Locate the cell with the specified text and output its [X, Y] center coordinate. 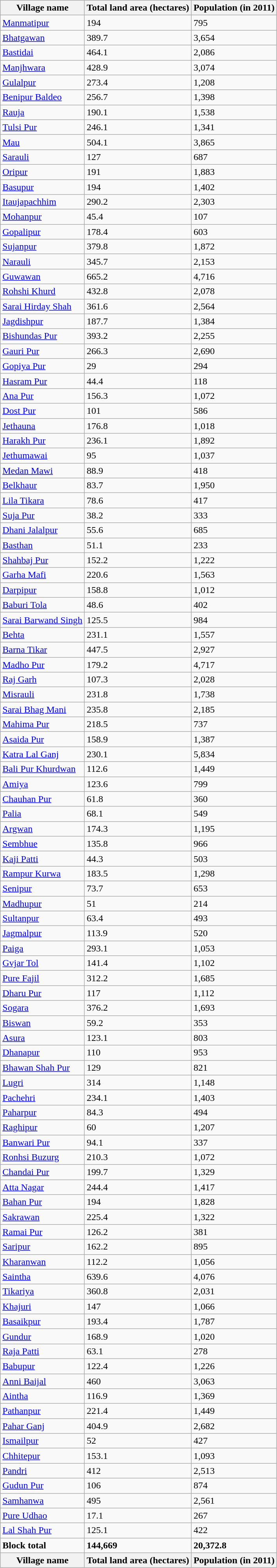
1,883 [234, 172]
51 [138, 903]
402 [234, 605]
379.8 [138, 247]
Raj Garh [42, 680]
966 [234, 844]
2,561 [234, 1501]
1,112 [234, 993]
Samhanwa [42, 1501]
1,329 [234, 1172]
144,669 [138, 1545]
Belkhaur [42, 486]
3,074 [234, 67]
603 [234, 232]
360 [234, 799]
174.3 [138, 829]
2,564 [234, 306]
51.1 [138, 545]
Bishundas Pur [42, 336]
653 [234, 888]
48.6 [138, 605]
191 [138, 172]
Babupur [42, 1366]
78.6 [138, 500]
Saripur [42, 1247]
874 [234, 1486]
63.4 [138, 919]
Pure Fajil [42, 978]
110 [138, 1053]
116.9 [138, 1396]
503 [234, 859]
447.5 [138, 649]
122.4 [138, 1366]
113.9 [138, 933]
68.1 [138, 814]
Bhatgawan [42, 38]
244.4 [138, 1187]
Medan Mawi [42, 471]
126.2 [138, 1232]
1,020 [234, 1336]
Ismailpur [42, 1441]
Mau [42, 142]
125.5 [138, 620]
106 [138, 1486]
1,056 [234, 1262]
178.4 [138, 232]
123.1 [138, 1038]
Madho Pur [42, 665]
Banwari Pur [42, 1142]
44.4 [138, 381]
235.8 [138, 709]
Atta Nagar [42, 1187]
360.8 [138, 1292]
417 [234, 500]
236.1 [138, 441]
Gopiya Pur [42, 366]
353 [234, 1023]
Lugri [42, 1082]
73.7 [138, 888]
Pandri [42, 1471]
460 [138, 1381]
418 [234, 471]
187.7 [138, 321]
984 [234, 620]
Aintha [42, 1396]
1,341 [234, 127]
Raja Patti [42, 1351]
162.2 [138, 1247]
Bhawan Shah Pur [42, 1068]
294 [234, 366]
549 [234, 814]
107.3 [138, 680]
Gulalpur [42, 82]
Rohshi Khurd [42, 291]
45.4 [138, 217]
125.1 [138, 1530]
1,557 [234, 635]
Pachehri [42, 1097]
Basaikpur [42, 1321]
183.5 [138, 873]
1,538 [234, 112]
153.1 [138, 1456]
94.1 [138, 1142]
Jethauna [42, 426]
Jagmalpur [42, 933]
Rampur Kurwa [42, 873]
267 [234, 1515]
895 [234, 1247]
1,195 [234, 829]
Narauli [42, 262]
2,086 [234, 53]
176.8 [138, 426]
Suja Pur [42, 515]
1,018 [234, 426]
Saintha [42, 1277]
278 [234, 1351]
Pathanpur [42, 1411]
4,076 [234, 1277]
803 [234, 1038]
1,872 [234, 247]
95 [138, 456]
84.3 [138, 1112]
Gauri Pur [42, 351]
5,834 [234, 754]
266.3 [138, 351]
1,226 [234, 1366]
123.6 [138, 784]
Katra Lal Ganj [42, 754]
Paharpur [42, 1112]
Lila Tikara [42, 500]
Mohanpur [42, 217]
199.7 [138, 1172]
214 [234, 903]
2,303 [234, 202]
2,153 [234, 262]
3,063 [234, 1381]
118 [234, 381]
Oripur [42, 172]
2,031 [234, 1292]
422 [234, 1530]
2,927 [234, 649]
55.6 [138, 530]
Sarai Bhag Mani [42, 709]
168.9 [138, 1336]
Darpipur [42, 590]
953 [234, 1053]
Madhupur [42, 903]
Dhani Jalalpur [42, 530]
220.6 [138, 575]
1,828 [234, 1202]
799 [234, 784]
361.6 [138, 306]
Biswan [42, 1023]
1,053 [234, 948]
Behta [42, 635]
345.7 [138, 262]
Manjhwara [42, 67]
Ronhsi Buzurg [42, 1157]
107 [234, 217]
59.2 [138, 1023]
Tikariya [42, 1292]
586 [234, 411]
2,078 [234, 291]
1,093 [234, 1456]
246.1 [138, 127]
1,398 [234, 97]
156.3 [138, 396]
1,950 [234, 486]
376.2 [138, 1008]
Argwan [42, 829]
412 [138, 1471]
493 [234, 919]
290.2 [138, 202]
231.8 [138, 695]
225.4 [138, 1217]
381 [234, 1232]
1,417 [234, 1187]
210.3 [138, 1157]
737 [234, 724]
141.4 [138, 963]
Dhanapur [42, 1053]
190.1 [138, 112]
1,102 [234, 963]
2,513 [234, 1471]
Sembhue [42, 844]
234.1 [138, 1097]
17.1 [138, 1515]
127 [138, 157]
Tulsi Pur [42, 127]
687 [234, 157]
1,693 [234, 1008]
Gudun Pur [42, 1486]
Gopalipur [42, 232]
Mahima Pur [42, 724]
61.8 [138, 799]
83.7 [138, 486]
Basupur [42, 187]
293.1 [138, 948]
312.2 [138, 978]
179.2 [138, 665]
Bastidai [42, 53]
1,222 [234, 560]
273.4 [138, 82]
Barna Tikar [42, 649]
Asura [42, 1038]
520 [234, 933]
Dharu Pur [42, 993]
Itaujapachhim [42, 202]
Bali Pur Khurdwan [42, 769]
504.1 [138, 142]
464.1 [138, 53]
Khajuri [42, 1306]
Garha Mafi [42, 575]
495 [138, 1501]
Anni Baijal [42, 1381]
1,148 [234, 1082]
Chandai Pur [42, 1172]
Shahbaj Pur [42, 560]
88.9 [138, 471]
1,012 [234, 590]
Sakrawan [42, 1217]
1,298 [234, 873]
Dost Pur [42, 411]
117 [138, 993]
337 [234, 1142]
Palia [42, 814]
Chhitepur [42, 1456]
Ramai Pur [42, 1232]
Kaji Patti [42, 859]
Sultanpur [42, 919]
60 [138, 1127]
Misrauli [42, 695]
63.1 [138, 1351]
158.8 [138, 590]
2,690 [234, 351]
231.1 [138, 635]
Benipur Baldeo [42, 97]
135.8 [138, 844]
Sogara [42, 1008]
427 [234, 1441]
333 [234, 515]
Chauhan Pur [42, 799]
Baburi Tola [42, 605]
Bahan Pur [42, 1202]
Hasram Pur [42, 381]
2,028 [234, 680]
1,369 [234, 1396]
Guwawan [42, 276]
432.8 [138, 291]
Raghipur [42, 1127]
Ana Pur [42, 396]
Sarai Barwand Singh [42, 620]
38.2 [138, 515]
230.1 [138, 754]
389.7 [138, 38]
Jagdishpur [42, 321]
101 [138, 411]
20,372.8 [234, 1545]
Sarauli [42, 157]
3,654 [234, 38]
Asaida Pur [42, 739]
Sarai Hirday Shah [42, 306]
2,682 [234, 1426]
Harakh Pur [42, 441]
256.7 [138, 97]
218.5 [138, 724]
Pahar Ganj [42, 1426]
428.9 [138, 67]
Jethumawai [42, 456]
2,185 [234, 709]
1,208 [234, 82]
314 [138, 1082]
1,387 [234, 739]
Pure Udhao [42, 1515]
685 [234, 530]
1,685 [234, 978]
Lal Shah Pur [42, 1530]
Manmatipur [42, 23]
1,787 [234, 1321]
665.2 [138, 276]
1,066 [234, 1306]
2,255 [234, 336]
Sujanpur [42, 247]
4,717 [234, 665]
52 [138, 1441]
1,563 [234, 575]
1,403 [234, 1097]
393.2 [138, 336]
221.4 [138, 1411]
233 [234, 545]
1,738 [234, 695]
Gvjar Tol [42, 963]
1,384 [234, 321]
1,402 [234, 187]
Amiya [42, 784]
1,322 [234, 1217]
639.6 [138, 1277]
Basthan [42, 545]
Paiga [42, 948]
152.2 [138, 560]
158.9 [138, 739]
Senipur [42, 888]
193.4 [138, 1321]
1,037 [234, 456]
147 [138, 1306]
112.2 [138, 1262]
Gundur [42, 1336]
1,892 [234, 441]
795 [234, 23]
1,207 [234, 1127]
Rauja [42, 112]
29 [138, 366]
44.3 [138, 859]
Kharanwan [42, 1262]
112.6 [138, 769]
Block total [42, 1545]
129 [138, 1068]
494 [234, 1112]
404.9 [138, 1426]
4,716 [234, 276]
821 [234, 1068]
3,865 [234, 142]
